Scan for the cell matching the given text and deliver its (X, Y) coordinate at center. 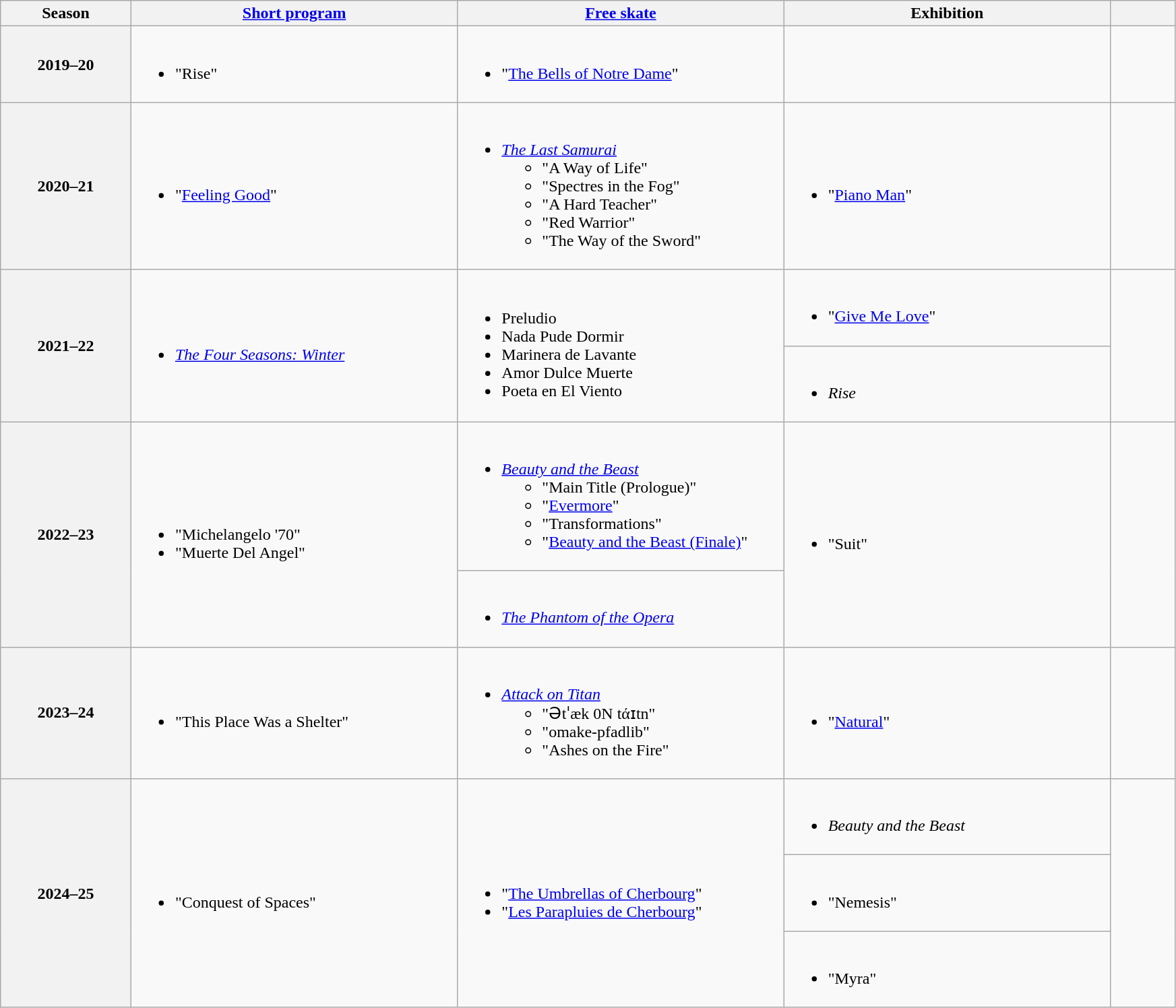
"Feeling Good" (294, 186)
2020–21 (66, 186)
2022–23 (66, 534)
"The Bells of Notre Dame" (621, 65)
"Give Me Love" (947, 307)
2024–25 (66, 893)
Attack on Titan"Ətˈæk 0N tάɪtn""omake-pfadlib""Ashes on the Fire" (621, 713)
"Nemesis" (947, 893)
Season (66, 13)
"Michelangelo '70""Muerte Del Angel" (294, 534)
2023–24 (66, 713)
Exhibition (947, 13)
Beauty and the Beast"Main Title (Prologue)""Evermore""Transformations""Beauty and the Beast (Finale)" (621, 496)
"Suit" (947, 534)
"Natural" (947, 713)
"Conquest of Spaces" (294, 893)
2021–22 (66, 346)
PreludioNada Pude DormirMarinera de LavanteAmor Dulce MuertePoeta en El Viento (621, 346)
Free skate (621, 13)
The Phantom of the Opera (621, 609)
"The Umbrellas of Cherbourg""Les Parapluies de Cherbourg" (621, 893)
The Last Samurai"A Way of Life""Spectres in the Fog""A Hard Teacher""Red Warrior""The Way of the Sword" (621, 186)
"Myra" (947, 969)
"Rise" (294, 65)
"Piano Man" (947, 186)
Beauty and the Beast (947, 817)
The Four Seasons: Winter (294, 346)
Rise (947, 384)
2019–20 (66, 65)
Short program (294, 13)
"This Place Was a Shelter" (294, 713)
